Output the (x, y) coordinate of the center of the cell containing the given text.  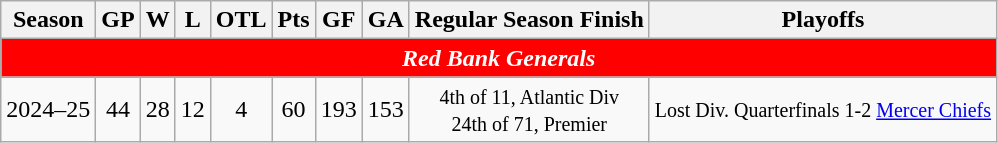
193 (338, 110)
44 (118, 110)
28 (158, 110)
L (192, 20)
GF (338, 20)
Season (48, 20)
GA (386, 20)
Pts (294, 20)
Lost Div. Quarterfinals 1-2 Mercer Chiefs (822, 110)
GP (118, 20)
2024–25 (48, 110)
Playoffs (822, 20)
153 (386, 110)
OTL (241, 20)
Regular Season Finish (529, 20)
Red Bank Generals (499, 58)
12 (192, 110)
60 (294, 110)
4th of 11, Atlantic Div24th of 71, Premier (529, 110)
W (158, 20)
4 (241, 110)
